Provide the [X, Y] coordinate of the cell's center where the given text is located.  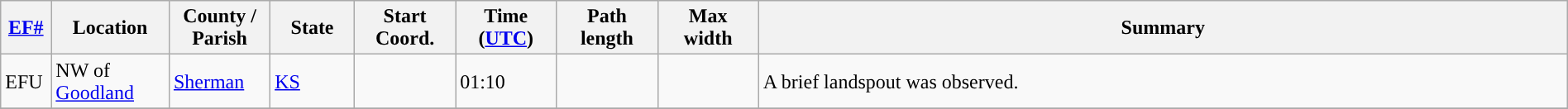
01:10 [506, 81]
State [313, 28]
Time (UTC) [506, 28]
NW of Goodland [111, 81]
KS [313, 81]
Sherman [219, 81]
Start Coord. [404, 28]
Summary [1163, 28]
Max width [708, 28]
Location [111, 28]
Path length [607, 28]
EFU [26, 81]
County / Parish [219, 28]
A brief landspout was observed. [1163, 81]
EF# [26, 28]
